Output the [X, Y] coordinate of the center of the cell containing the given text.  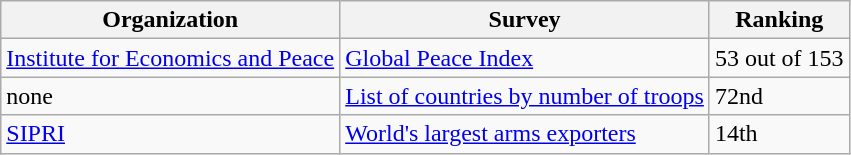
14th [779, 134]
Survey [525, 20]
none [170, 96]
Institute for Economics and Peace [170, 58]
Organization [170, 20]
Global Peace Index [525, 58]
72nd [779, 96]
World's largest arms exporters [525, 134]
Ranking [779, 20]
53 out of 153 [779, 58]
List of countries by number of troops [525, 96]
SIPRI [170, 134]
